Scan for the cell matching the given text and deliver its (X, Y) coordinate at center. 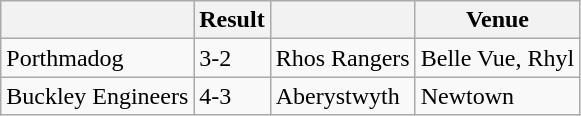
Rhos Rangers (342, 58)
Venue (498, 20)
4-3 (232, 96)
Aberystwyth (342, 96)
Newtown (498, 96)
Result (232, 20)
3-2 (232, 58)
Buckley Engineers (98, 96)
Belle Vue, Rhyl (498, 58)
Porthmadog (98, 58)
